Identify which cell holds the provided text, then report its [x, y] central coordinate. 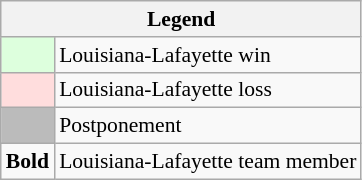
Postponement [208, 126]
Louisiana-Lafayette win [208, 55]
Bold [28, 162]
Louisiana-Lafayette team member [208, 162]
Legend [182, 19]
Louisiana-Lafayette loss [208, 90]
